Search for the cell housing the specified text and yield its [X, Y] center coordinate. 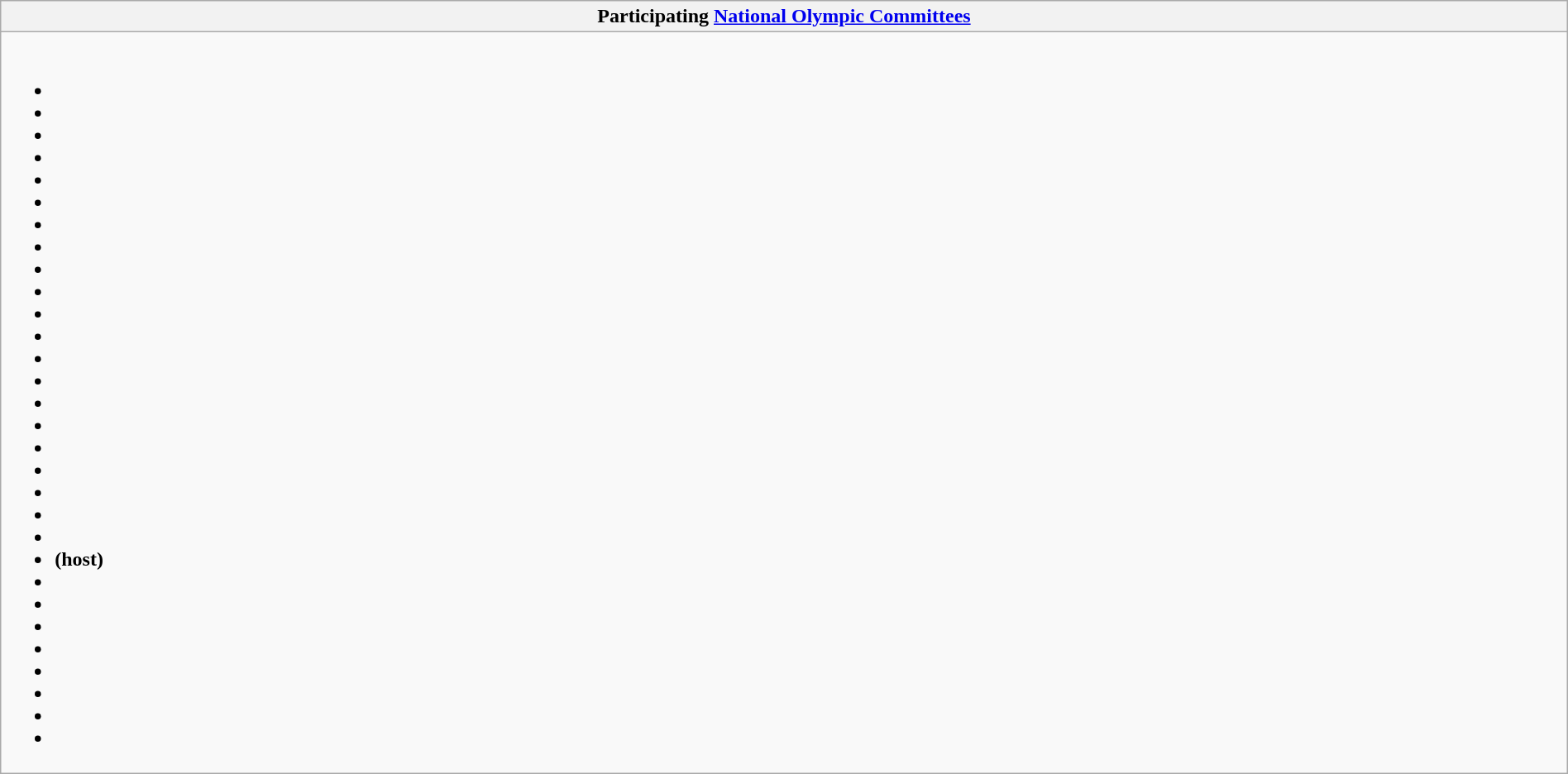
(host) [784, 403]
Participating National Olympic Committees [784, 17]
